Find where the given text appears and provide that cell's center as [x, y] coordinate. 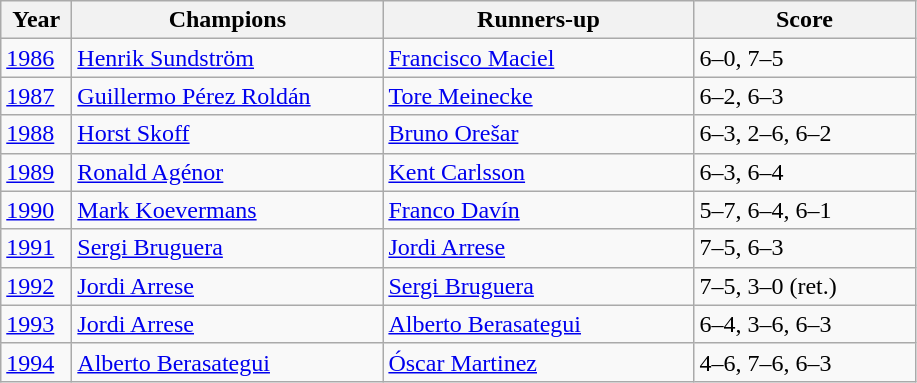
Bruno Orešar [538, 134]
Henrik Sundström [228, 58]
1990 [36, 210]
1989 [36, 172]
Óscar Martinez [538, 362]
Champions [228, 20]
1988 [36, 134]
6–2, 6–3 [804, 96]
Score [804, 20]
1986 [36, 58]
Franco Davín [538, 210]
7–5, 3–0 (ret.) [804, 286]
6–3, 2–6, 6–2 [804, 134]
Kent Carlsson [538, 172]
Tore Meinecke [538, 96]
Runners-up [538, 20]
Ronald Agénor [228, 172]
6–4, 3–6, 6–3 [804, 324]
7–5, 6–3 [804, 248]
Horst Skoff [228, 134]
1991 [36, 248]
6–3, 6–4 [804, 172]
5–7, 6–4, 6–1 [804, 210]
6–0, 7–5 [804, 58]
1994 [36, 362]
Francisco Maciel [538, 58]
1993 [36, 324]
1992 [36, 286]
Mark Koevermans [228, 210]
Year [36, 20]
Guillermo Pérez Roldán [228, 96]
4–6, 7–6, 6–3 [804, 362]
1987 [36, 96]
